Extract the [x, y] coordinate from the center of the cell holding the provided text.  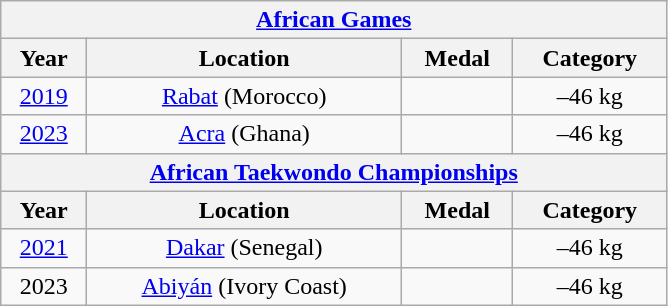
Rabat (Morocco) [244, 96]
2021 [44, 248]
Acra (Ghana) [244, 134]
African Games [334, 20]
2019 [44, 96]
African Taekwondo Championships [334, 172]
Abiyán (Ivory Coast) [244, 286]
Dakar (Senegal) [244, 248]
